Extract the [X, Y] coordinate from the center of the cell holding the provided text.  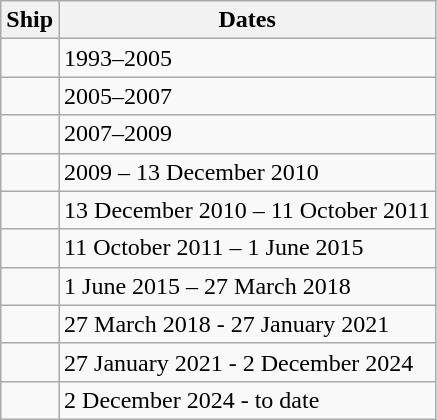
Dates [248, 20]
13 December 2010 – 11 October 2011 [248, 210]
1993–2005 [248, 58]
2005–2007 [248, 96]
2 December 2024 - to date [248, 400]
27 January 2021 - 2 December 2024 [248, 362]
11 October 2011 – 1 June 2015 [248, 248]
2007–2009 [248, 134]
1 June 2015 – 27 March 2018 [248, 286]
Ship [30, 20]
27 March 2018 - 27 January 2021 [248, 324]
2009 – 13 December 2010 [248, 172]
